For the text-containing cell, return its midpoint in (x, y) coordinate format. 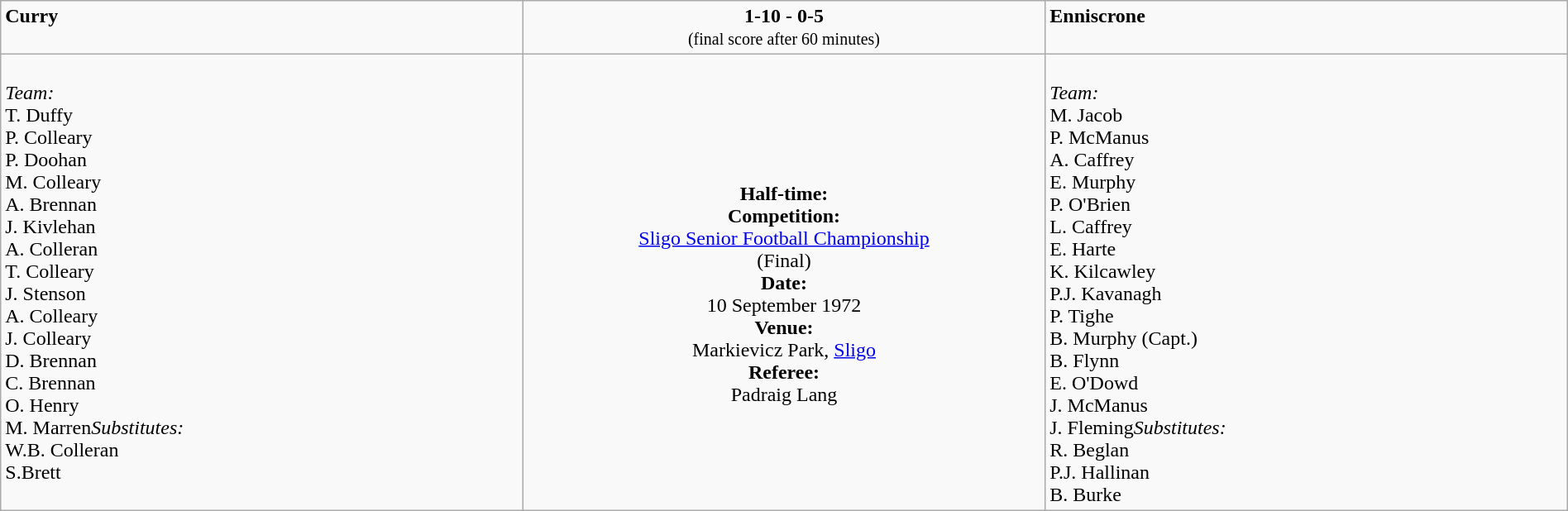
Curry (262, 28)
Half-time:Competition:Sligo Senior Football Championship(Final)Date:10 September 1972Venue:Markievicz Park, SligoReferee:Padraig Lang (784, 283)
1-10 - 0-5(final score after 60 minutes) (784, 28)
Enniscrone (1307, 28)
